Return [x, y] of the center of cell containing provided text 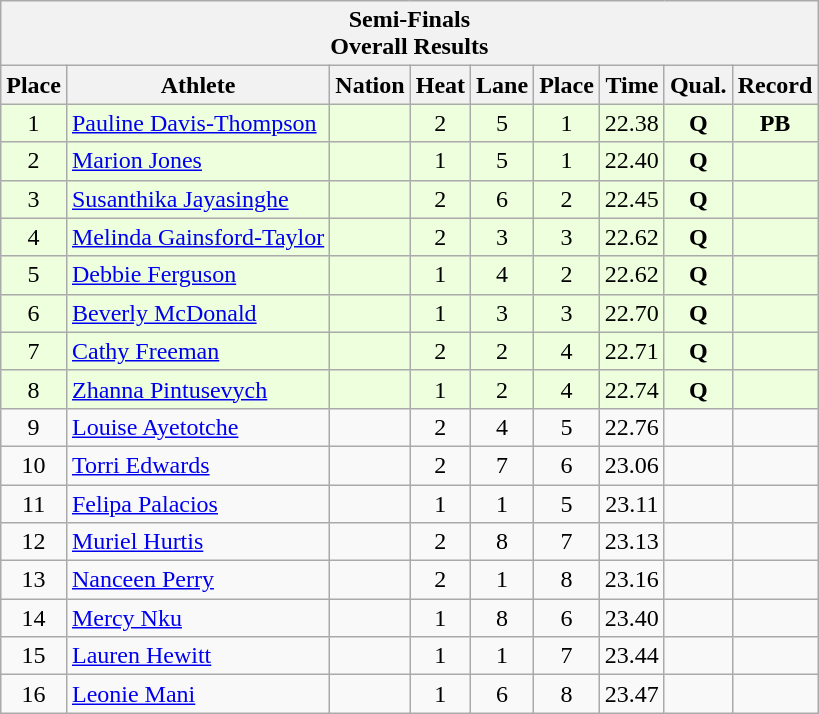
Torri Edwards [198, 465]
10 [34, 465]
Athlete [198, 85]
Marion Jones [198, 161]
11 [34, 503]
PB [775, 123]
Nanceen Perry [198, 580]
Time [632, 85]
23.44 [632, 656]
9 [34, 427]
16 [34, 694]
Cathy Freeman [198, 351]
22.74 [632, 389]
Pauline Davis-Thompson [198, 123]
14 [34, 618]
22.38 [632, 123]
Record [775, 85]
13 [34, 580]
Zhanna Pintusevych [198, 389]
22.70 [632, 313]
Susanthika Jayasinghe [198, 199]
Melinda Gainsford-Taylor [198, 237]
Lauren Hewitt [198, 656]
Heat [440, 85]
Qual. [698, 85]
23.06 [632, 465]
Muriel Hurtis [198, 542]
15 [34, 656]
Louise Ayetotche [198, 427]
Mercy Nku [198, 618]
22.76 [632, 427]
Semi-Finals Overall Results [410, 34]
23.47 [632, 694]
22.71 [632, 351]
22.45 [632, 199]
23.40 [632, 618]
23.16 [632, 580]
23.13 [632, 542]
22.40 [632, 161]
Nation [370, 85]
Beverly McDonald [198, 313]
Lane [502, 85]
Leonie Mani [198, 694]
Felipa Palacios [198, 503]
12 [34, 542]
Debbie Ferguson [198, 275]
23.11 [632, 503]
